Identify which cell holds the provided text, then report its (X, Y) central coordinate. 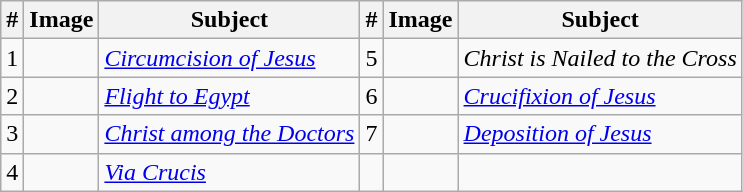
Deposition of Jesus (600, 134)
7 (372, 134)
Christ among the Doctors (230, 134)
Crucifixion of Jesus (600, 96)
1 (12, 58)
5 (372, 58)
Christ is Nailed to the Cross (600, 58)
2 (12, 96)
Circumcision of Jesus (230, 58)
4 (12, 172)
3 (12, 134)
Via Crucis (230, 172)
Flight to Egypt (230, 96)
6 (372, 96)
